Find where the given text appears and provide that cell's center as [x, y] coordinate. 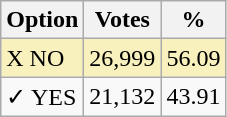
21,132 [122, 97]
X NO [42, 58]
Option [42, 20]
56.09 [194, 58]
Votes [122, 20]
✓ YES [42, 97]
26,999 [122, 58]
% [194, 20]
43.91 [194, 97]
